For the text-containing cell, return its midpoint in (X, Y) coordinate format. 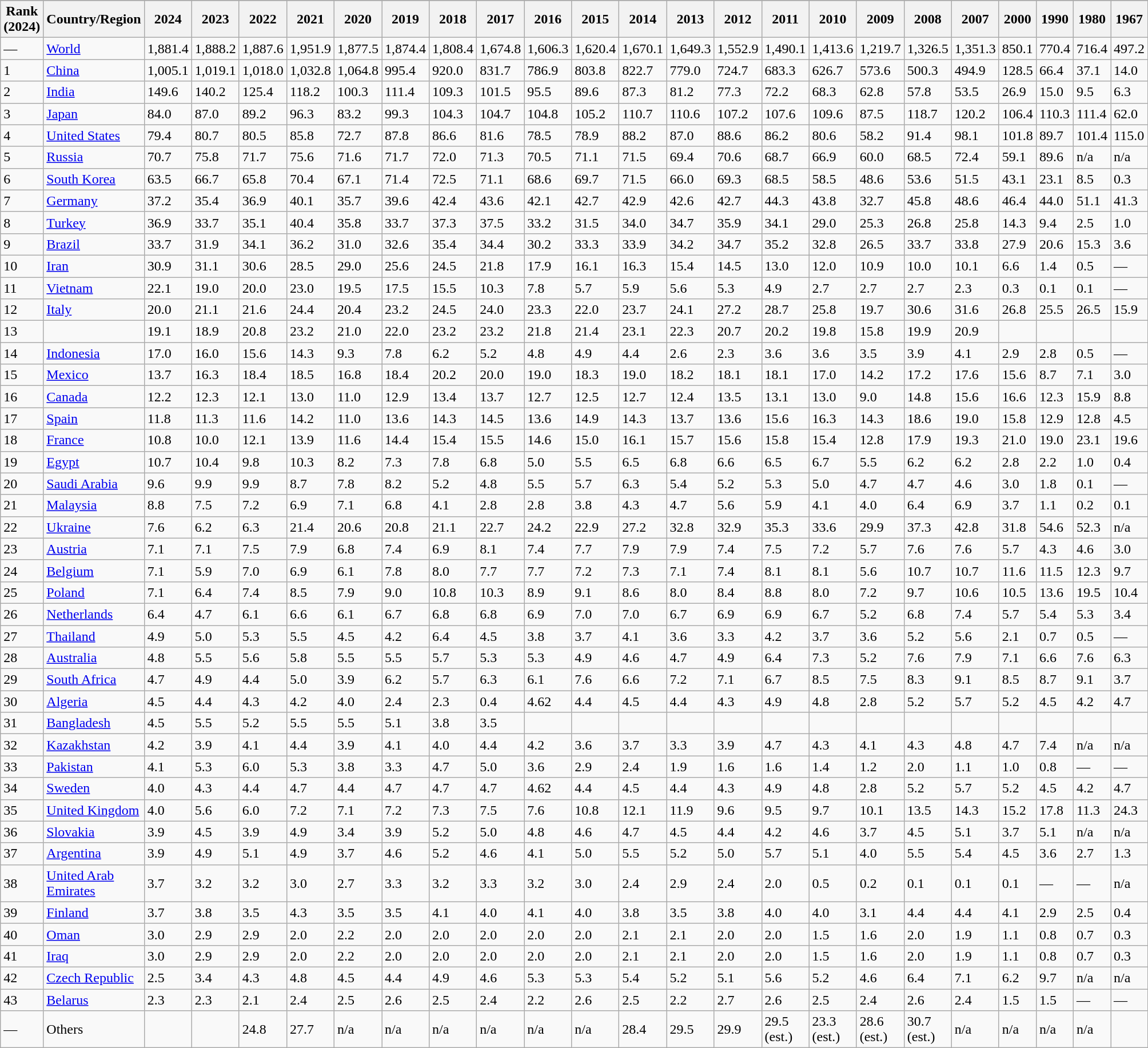
770.4 (1054, 49)
51.1 (1092, 201)
2022 (263, 19)
626.7 (832, 70)
2016 (548, 19)
31.8 (1018, 527)
104.8 (548, 114)
87.3 (643, 92)
Sweden (94, 788)
115.0 (1130, 136)
1,674.8 (501, 49)
1 (22, 70)
2018 (453, 19)
27.7 (310, 1029)
United Kingdom (94, 810)
34.2 (691, 244)
World (94, 49)
8.6 (643, 592)
72.5 (453, 179)
33.6 (832, 527)
1,019.1 (215, 70)
71.4 (406, 179)
20 (22, 484)
15 (22, 375)
37.5 (501, 222)
11.5 (1054, 571)
Belgium (94, 571)
19.3 (975, 440)
2023 (215, 19)
31.6 (975, 310)
1,552.9 (738, 49)
1,808.4 (453, 49)
72.7 (358, 136)
24.0 (501, 310)
1.2 (880, 767)
22.1 (168, 288)
Japan (94, 114)
24 (22, 571)
1,877.5 (358, 49)
32 (22, 745)
104.3 (453, 114)
35.1 (263, 222)
8 (22, 222)
19.9 (927, 332)
91.4 (927, 136)
Others (94, 1029)
53.5 (975, 92)
32.7 (880, 201)
Country/Region (94, 19)
18 (22, 440)
33.9 (643, 244)
803.8 (596, 70)
18.3 (596, 375)
34 (22, 788)
10 (22, 266)
14.0 (1130, 70)
Indonesia (94, 353)
5.8 (310, 658)
30.9 (168, 266)
25.3 (880, 222)
58.2 (880, 136)
Thailand (94, 636)
42.9 (643, 201)
Russia (94, 157)
107.2 (738, 114)
52.3 (1092, 527)
1,064.8 (358, 70)
Iraq (94, 956)
19.6 (1130, 440)
59.1 (1018, 157)
85.8 (310, 136)
70.5 (548, 157)
32.6 (406, 244)
Vietnam (94, 288)
40.4 (310, 222)
79.4 (168, 136)
99.3 (406, 114)
41 (22, 956)
15.3 (1092, 244)
39.6 (406, 201)
Oman (94, 934)
1990 (1054, 19)
India (94, 92)
107.6 (786, 114)
88.2 (643, 136)
120.2 (975, 114)
57.8 (927, 92)
31.1 (215, 266)
Turkey (94, 222)
24.3 (1130, 810)
33.3 (596, 244)
53.6 (927, 179)
Italy (94, 310)
26.9 (1018, 92)
995.4 (406, 70)
Austria (94, 549)
100.3 (358, 92)
1,005.1 (168, 70)
29.5 (est.) (786, 1029)
109.6 (832, 114)
Germany (94, 201)
Brazil (94, 244)
2017 (501, 19)
13.4 (453, 397)
83.2 (358, 114)
2 (22, 92)
31 (22, 723)
62.8 (880, 92)
27 (22, 636)
Poland (94, 592)
29.5 (691, 1029)
12.4 (691, 397)
Spain (94, 419)
24.4 (310, 310)
23.3 (548, 310)
43.1 (1018, 179)
66.4 (1054, 70)
22 (22, 527)
494.9 (975, 70)
Iran (94, 266)
20.4 (358, 310)
28.5 (310, 266)
37.2 (168, 201)
105.2 (596, 114)
13.1 (786, 397)
2011 (786, 19)
77.3 (738, 92)
4 (22, 136)
21 (22, 505)
86.6 (453, 136)
Czech Republic (94, 978)
12.0 (832, 266)
1.3 (1130, 854)
66.9 (832, 157)
40 (22, 934)
Argentina (94, 854)
43.8 (832, 201)
573.6 (880, 70)
Belarus (94, 1000)
149.6 (168, 92)
14 (22, 353)
United States (94, 136)
66.0 (691, 179)
Pakistan (94, 767)
18.6 (927, 419)
36.2 (310, 244)
42.8 (975, 527)
81.6 (501, 136)
2015 (596, 19)
25.6 (406, 266)
75.8 (215, 157)
17 (22, 419)
779.0 (691, 70)
125.4 (263, 92)
Netherlands (94, 614)
34.0 (643, 222)
786.9 (548, 70)
Finland (94, 912)
716.4 (1092, 49)
71.3 (501, 157)
39 (22, 912)
1,490.1 (786, 49)
Egypt (94, 462)
35.7 (358, 201)
2010 (832, 19)
13.9 (310, 440)
China (94, 70)
20.9 (975, 332)
10.6 (975, 592)
2024 (168, 19)
106.4 (1018, 114)
9.8 (263, 462)
33 (22, 767)
South Africa (94, 680)
69.4 (691, 157)
26 (22, 614)
17.5 (406, 288)
2021 (310, 19)
Algeria (94, 702)
11.9 (691, 810)
16 (22, 397)
Slovakia (94, 832)
44.3 (786, 201)
60.0 (880, 157)
1,887.6 (263, 49)
34.4 (501, 244)
30.2 (548, 244)
89.2 (263, 114)
8.9 (548, 592)
17.2 (927, 375)
20.7 (738, 332)
31.0 (358, 244)
28.4 (643, 1029)
43 (22, 1000)
22.7 (501, 527)
23.0 (310, 288)
19.1 (168, 332)
1,018.0 (263, 70)
1,032.8 (310, 70)
15.2 (1018, 810)
1,881.4 (168, 49)
1,620.4 (596, 49)
27.9 (1018, 244)
31.5 (596, 222)
3 (22, 114)
42.4 (453, 201)
6 (22, 179)
1,874.4 (406, 49)
1.8 (1054, 484)
2012 (738, 19)
19 (22, 462)
44.0 (1054, 201)
2008 (927, 19)
33.2 (548, 222)
Rank (2024) (22, 19)
118.7 (927, 114)
46.4 (1018, 201)
12.2 (168, 397)
35.8 (358, 222)
67.1 (358, 179)
23.7 (643, 310)
17.8 (1054, 810)
1,649.3 (691, 49)
2020 (358, 19)
10.9 (880, 266)
1,219.7 (880, 49)
9.4 (1054, 222)
Malaysia (94, 505)
109.3 (453, 92)
42.6 (691, 201)
37.1 (1092, 70)
23.3 (est.) (832, 1029)
8.3 (927, 680)
1,670.1 (643, 49)
140.2 (215, 92)
110.7 (643, 114)
87.8 (406, 136)
822.7 (643, 70)
9.3 (358, 353)
41.3 (1130, 201)
14.9 (596, 419)
24.1 (691, 310)
72.4 (975, 157)
101.4 (1092, 136)
25.5 (1054, 310)
54.6 (1054, 527)
22.9 (596, 527)
2019 (406, 19)
30.7 (est.) (927, 1029)
16.0 (215, 353)
66.7 (215, 179)
25 (22, 592)
70.7 (168, 157)
87.5 (880, 114)
Mexico (94, 375)
29 (22, 680)
63.5 (168, 179)
18.2 (691, 375)
69.7 (596, 179)
724.7 (738, 70)
18.5 (310, 375)
1,413.6 (832, 49)
58.5 (832, 179)
51.5 (975, 179)
8.4 (738, 592)
28.6 (est.) (880, 1029)
1,351.3 (975, 49)
70.4 (310, 179)
1967 (1130, 19)
118.2 (310, 92)
68.7 (786, 157)
Australia (94, 658)
36 (22, 832)
110.6 (691, 114)
16.6 (1018, 397)
500.3 (927, 70)
24.2 (548, 527)
Bangladesh (94, 723)
15.7 (691, 440)
1,326.5 (927, 49)
88.6 (738, 136)
104.7 (501, 114)
2009 (880, 19)
68.3 (832, 92)
23 (22, 549)
Kazakhstan (94, 745)
68.6 (548, 179)
40.1 (310, 201)
62.0 (1130, 114)
89.7 (1054, 136)
80.5 (263, 136)
72.0 (453, 157)
42 (22, 978)
2007 (975, 19)
12.5 (596, 397)
France (94, 440)
22.3 (691, 332)
14.6 (548, 440)
33.8 (975, 244)
13 (22, 332)
3.1 (880, 912)
35 (22, 810)
14.4 (406, 440)
35.2 (786, 244)
69.3 (738, 179)
1,951.9 (310, 49)
14.8 (927, 397)
18.9 (215, 332)
17.6 (975, 375)
12 (22, 310)
70.6 (738, 157)
2013 (691, 19)
80.7 (215, 136)
86.2 (786, 136)
75.6 (310, 157)
2014 (643, 19)
831.7 (501, 70)
497.2 (1130, 49)
11 (22, 288)
31.9 (215, 244)
65.8 (263, 179)
21.6 (263, 310)
16.8 (358, 375)
30 (22, 702)
28 (22, 658)
72.2 (786, 92)
78.9 (596, 136)
683.3 (786, 70)
35.3 (786, 527)
32.9 (738, 527)
28.7 (786, 310)
24.8 (263, 1029)
920.0 (453, 70)
10.5 (1018, 592)
101.8 (1018, 136)
Canada (94, 397)
Saudi Arabia (94, 484)
37 (22, 854)
South Korea (94, 179)
78.5 (548, 136)
80.6 (832, 136)
1,888.2 (215, 49)
9 (22, 244)
1,606.3 (548, 49)
98.1 (975, 136)
35.9 (738, 222)
2000 (1018, 19)
11.8 (168, 419)
95.5 (548, 92)
United Arab Emirates (94, 883)
81.2 (691, 92)
19.8 (832, 332)
71.6 (358, 157)
96.3 (310, 114)
42.1 (548, 201)
19.7 (880, 310)
Ukraine (94, 527)
7 (22, 201)
1980 (1092, 19)
45.8 (927, 201)
850.1 (1018, 49)
101.5 (501, 92)
5 (22, 157)
38 (22, 883)
128.5 (1018, 70)
84.0 (168, 114)
110.3 (1054, 114)
43.6 (501, 201)
